Find where the given text appears and provide that cell's center as (X, Y) coordinate. 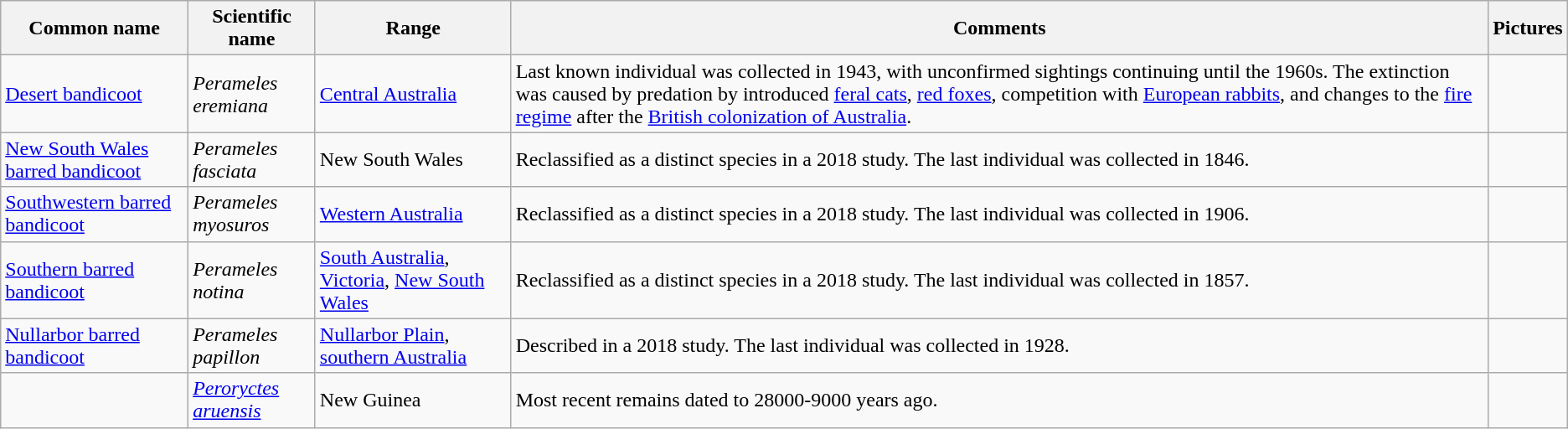
New Guinea (413, 401)
Nullarbor barred bandicoot (95, 345)
Pictures (1528, 28)
Perameles notina (252, 280)
Range (413, 28)
Western Australia (413, 214)
Perameles papillon (252, 345)
Southern barred bandicoot (95, 280)
Common name (95, 28)
Southwestern barred bandicoot (95, 214)
Described in a 2018 study. The last individual was collected in 1928. (999, 345)
South Australia, Victoria, New South Wales (413, 280)
Peroryctes aruensis (252, 401)
Comments (999, 28)
Reclassified as a distinct species in a 2018 study. The last individual was collected in 1857. (999, 280)
New South Wales barred bandicoot (95, 159)
New South Wales (413, 159)
Perameles myosuros (252, 214)
Nullarbor Plain, southern Australia (413, 345)
Reclassified as a distinct species in a 2018 study. The last individual was collected in 1846. (999, 159)
Central Australia (413, 94)
Desert bandicoot (95, 94)
Scientific name (252, 28)
Most recent remains dated to 28000-9000 years ago. (999, 401)
Reclassified as a distinct species in a 2018 study. The last individual was collected in 1906. (999, 214)
Perameles eremiana (252, 94)
Perameles fasciata (252, 159)
